Find where the given text appears and provide that cell's center as (x, y) coordinate. 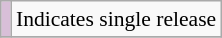
Indicates single release (116, 19)
